Pinpoint the cell where the given text exists, returning its [x, y] midpoint coordinate. 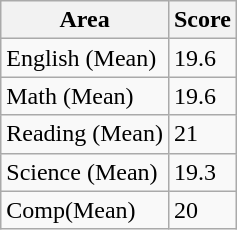
Science (Mean) [85, 172]
Math (Mean) [85, 96]
21 [202, 134]
Reading (Mean) [85, 134]
Area [85, 20]
19.3 [202, 172]
20 [202, 210]
English (Mean) [85, 58]
Comp(Mean) [85, 210]
Score [202, 20]
